Identify which cell holds the provided text, then report its (X, Y) central coordinate. 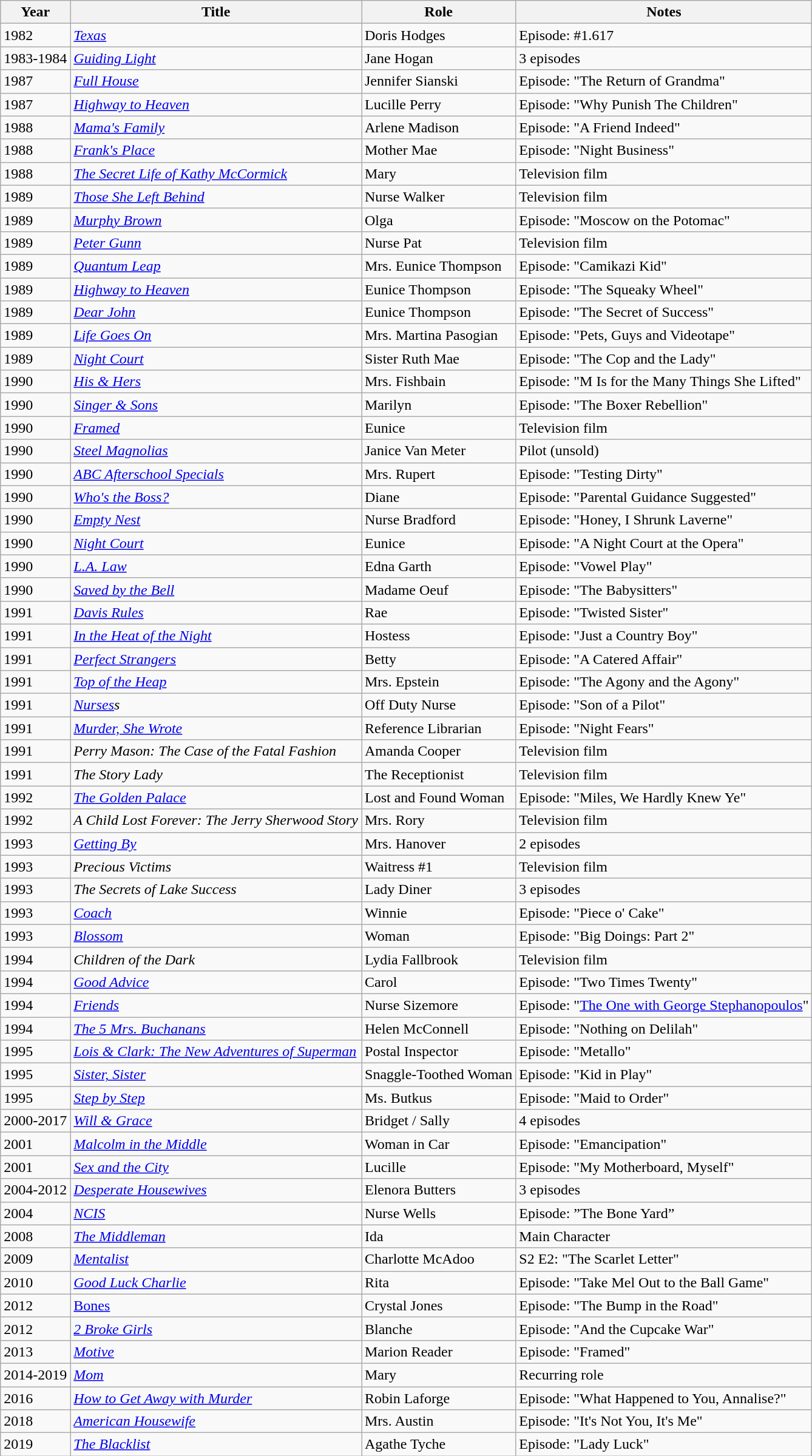
Mrs. Eunice Thompson (439, 266)
American Housewife (216, 1421)
Episode: "Emancipation" (664, 1144)
Lois & Clark: The New Adventures of Superman (216, 1052)
Lost and Found Woman (439, 797)
Desperate Housewives (216, 1190)
Doris Hodges (439, 35)
Motive (216, 1352)
Lady Diner (439, 890)
Episode: "Twisted Sister" (664, 612)
Helen McConnell (439, 1029)
2009 (35, 1259)
Charlotte McAdoo (439, 1259)
Postal Inspector (439, 1052)
Episode: "Pets, Guys and Videotape" (664, 336)
1983-1984 (35, 58)
Episode: "My Motherboard, Myself" (664, 1167)
The Blacklist (216, 1444)
Marilyn (439, 405)
2016 (35, 1398)
Episode: "It's Not You, It's Me" (664, 1421)
Nurse Pat (439, 243)
Episode: "Just a Country Boy" (664, 635)
Reference Librarian (439, 728)
Episode: ”The Bone Yard” (664, 1213)
Sex and the City (216, 1167)
The Golden Palace (216, 797)
Woman in Car (439, 1144)
Episode: "The Secret of Success" (664, 313)
Saved by the Bell (216, 589)
Episode: "Miles, We Hardly Knew Ye" (664, 797)
Mother Mae (439, 151)
2004 (35, 1213)
Woman (439, 936)
Who's the Boss? (216, 497)
Betty (439, 659)
2004-2012 (35, 1190)
Framed (216, 428)
2014-2019 (35, 1375)
Janice Van Meter (439, 451)
In the Heat of the Night (216, 635)
Edna Garth (439, 566)
Nursess (216, 705)
Episode: "The Cop and the Lady" (664, 359)
Blossom (216, 936)
Rita (439, 1282)
Mrs. Rupert (439, 474)
Episode: "The Boxer Rebellion" (664, 405)
Step by Step (216, 1098)
Snaggle-Toothed Woman (439, 1075)
Perry Mason: The Case of the Fatal Fashion (216, 751)
Mom (216, 1375)
Mentalist (216, 1259)
2000-2017 (35, 1121)
Episode: "M Is for the Many Things She Lifted" (664, 382)
The Secrets of Lake Success (216, 890)
2 episodes (664, 844)
Steel Magnolias (216, 451)
Episode: "And the Cupcake War" (664, 1329)
Robin Laforge (439, 1398)
Hostess (439, 635)
Episode: "Parental Guidance Suggested" (664, 497)
Diane (439, 497)
Friends (216, 1005)
The 5 Mrs. Buchanans (216, 1029)
Life Goes On (216, 336)
Episode: "Night Business" (664, 151)
Coach (216, 913)
Murder, She Wrote (216, 728)
Episode: "Metallo" (664, 1052)
Agathe Tyche (439, 1444)
Episode: "Vowel Play" (664, 566)
Lydia Fallbrook (439, 959)
Recurring role (664, 1375)
Malcolm in the Middle (216, 1144)
Episode: "The Return of Grandma" (664, 81)
Sister, Sister (216, 1075)
Good Advice (216, 982)
Episode: "Framed" (664, 1352)
NCIS (216, 1213)
Ms. Butkus (439, 1098)
His & Hers (216, 382)
Episode: "Maid to Order" (664, 1098)
Episode: "Son of a Pilot" (664, 705)
Episode: "Take Mel Out to the Ball Game" (664, 1282)
Empty Nest (216, 520)
Getting By (216, 844)
Murphy Brown (216, 220)
Nurse Bradford (439, 520)
2010 (35, 1282)
2019 (35, 1444)
Blanche (439, 1329)
1982 (35, 35)
Guiding Light (216, 58)
Episode: #1.617 (664, 35)
Texas (216, 35)
L.A. Law (216, 566)
Bridget / Sally (439, 1121)
Frank's Place (216, 151)
Lucille Perry (439, 104)
Madame Oeuf (439, 589)
Nurse Walker (439, 197)
A Child Lost Forever: The Jerry Sherwood Story (216, 821)
Episode: "What Happened to You, Annalise?" (664, 1398)
Marion Reader (439, 1352)
Episode: "Kid in Play" (664, 1075)
Off Duty Nurse (439, 705)
The Secret Life of Kathy McCormick (216, 174)
Episode: "The Agony and the Agony" (664, 682)
How to Get Away with Murder (216, 1398)
2013 (35, 1352)
Amanda Cooper (439, 751)
4 episodes (664, 1121)
Title (216, 12)
2018 (35, 1421)
Episode: "Night Fears" (664, 728)
Top of the Heap (216, 682)
Episode: "Piece o' Cake" (664, 913)
Waitress #1 (439, 867)
Episode: "The Babysitters" (664, 589)
Mama's Family (216, 127)
Pilot (unsold) (664, 451)
Ida (439, 1236)
Arlene Madison (439, 127)
Mrs. Hanover (439, 844)
Perfect Strangers (216, 659)
Mrs. Fishbain (439, 382)
Bones (216, 1305)
Jennifer Sianski (439, 81)
Main Character (664, 1236)
Episode: "Honey, I Shrunk Laverne" (664, 520)
Singer & Sons (216, 405)
Davis Rules (216, 612)
Episode: "Camikazi Kid" (664, 266)
Jane Hogan (439, 58)
Nurse Wells (439, 1213)
Lucille (439, 1167)
Quantum Leap (216, 266)
Episode: "The One with George Stephanopoulos" (664, 1005)
Episode: "A Night Court at the Opera" (664, 543)
Winnie (439, 913)
Dear John (216, 313)
The Receptionist (439, 774)
Will & Grace (216, 1121)
Full House (216, 81)
Rae (439, 612)
Elenora Butters (439, 1190)
Children of the Dark (216, 959)
Year (35, 12)
Episode: "The Squeaky Wheel" (664, 290)
Episode: "Testing Dirty" (664, 474)
Nurse Sizemore (439, 1005)
2 Broke Girls (216, 1329)
Mrs. Epstein (439, 682)
Episode: "Nothing on Delilah" (664, 1029)
Mrs. Austin (439, 1421)
Episode: "The Bump in the Road" (664, 1305)
Mrs. Rory (439, 821)
Crystal Jones (439, 1305)
Sister Ruth Mae (439, 359)
Episode: "Lady Luck" (664, 1444)
Episode: "Moscow on the Potomac" (664, 220)
Episode: "Why Punish The Children" (664, 104)
Episode: "Big Doings: Part 2" (664, 936)
Precious Victims (216, 867)
Episode: "A Friend Indeed" (664, 127)
Mrs. Martina Pasogian (439, 336)
ABC Afterschool Specials (216, 474)
Role (439, 12)
Episode: "Two Times Twenty" (664, 982)
S2 E2: "The Scarlet Letter" (664, 1259)
Peter Gunn (216, 243)
Olga (439, 220)
The Story Lady (216, 774)
2008 (35, 1236)
Notes (664, 12)
Good Luck Charlie (216, 1282)
Those She Left Behind (216, 197)
Carol (439, 982)
The Middleman (216, 1236)
Episode: "A Catered Affair" (664, 659)
